Capture the cell that displays the provided text and extract its (x, y) central coordinate. 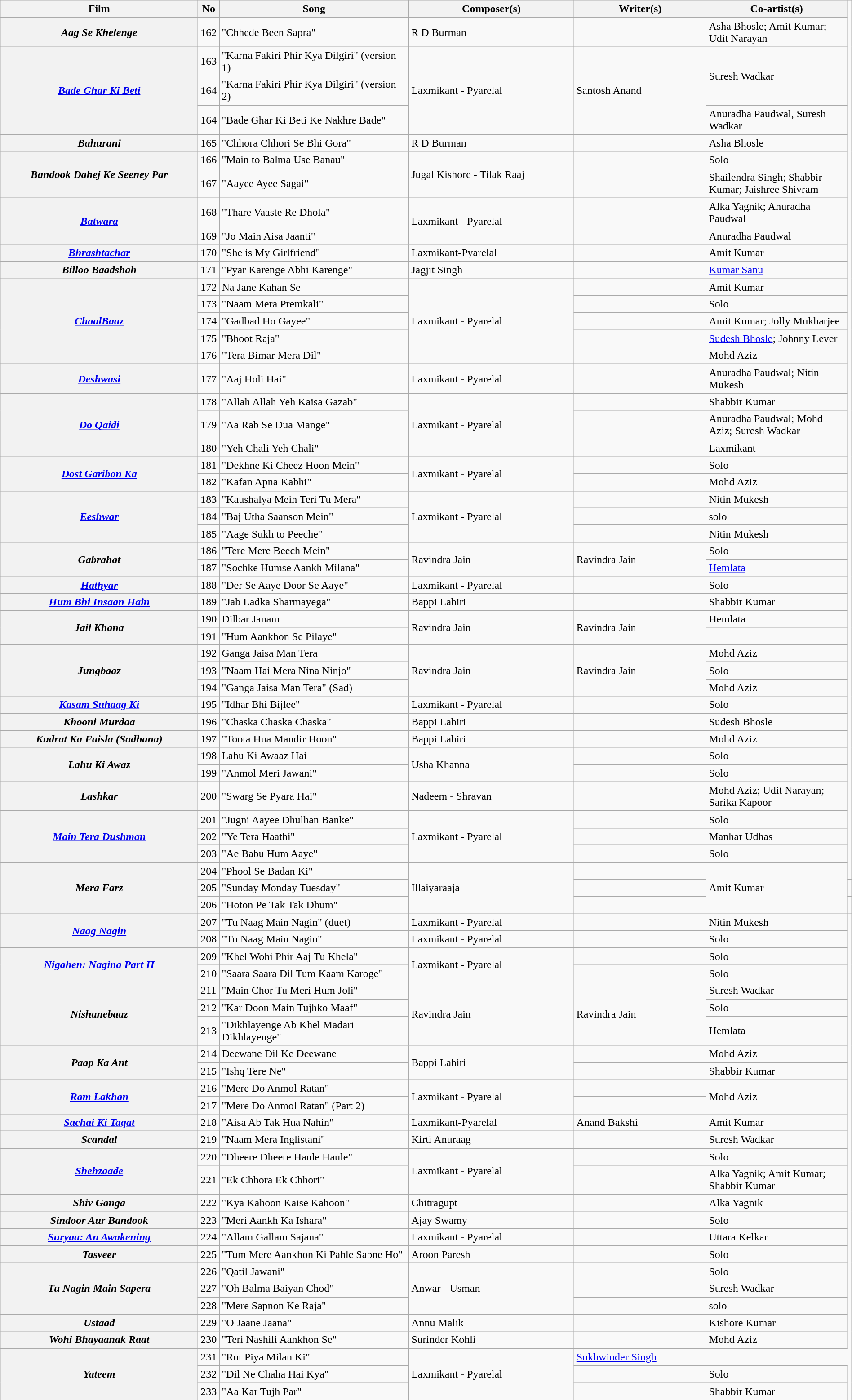
Sudesh Bhosle; Johnny Lever (777, 338)
225 (209, 1254)
Deewane Dil Ke Deewane (314, 1054)
226 (209, 1271)
Hathyar (99, 585)
182 (209, 482)
"Naam Mera Premkali" (314, 304)
Nadeem - Shravan (492, 796)
210 (209, 973)
"Teri Nashili Aankhon Se" (314, 1340)
Yateem (99, 1374)
184 (209, 516)
208 (209, 939)
"Tere Mere Beech Mein" (314, 551)
"Chhede Been Sapra" (314, 32)
"She is My Girlfriend" (314, 253)
"Ek Chhora Ek Chhori" (314, 1180)
189 (209, 602)
Anuradha Paudwal; Nitin Mukesh (777, 378)
207 (209, 922)
209 (209, 956)
Anuradha Paudwal (777, 236)
188 (209, 585)
Jagjit Singh (492, 270)
Asha Bhosle; Amit Kumar; Udit Narayan (777, 32)
"Jo Main Aisa Jaanti" (314, 236)
Usha Khanna (492, 764)
200 (209, 796)
205 (209, 888)
Co-artist(s) (777, 9)
Bade Ghar Ki Beti (99, 91)
Sukhwinder Singh (640, 1357)
"Ishq Tere Ne" (314, 1071)
Asha Bhosle (777, 143)
162 (209, 32)
180 (209, 448)
198 (209, 756)
Surinder Kohli (492, 1340)
201 (209, 819)
179 (209, 425)
"Mere Do Anmol Ratan" (314, 1088)
169 (209, 236)
202 (209, 836)
"Chaska Chaska Chaska" (314, 722)
"Aayee Ayee Sagai" (314, 183)
"Kaushalya Mein Teri Tu Mera" (314, 499)
"Saara Saara Dil Tum Kaam Karoge" (314, 973)
Lashkar (99, 796)
174 (209, 321)
227 (209, 1289)
"Ye Tera Haathi" (314, 836)
166 (209, 160)
Hum Bhi Insaan Hain (99, 602)
"Kar Doon Main Tujhko Maaf" (314, 1008)
Laxmikant (777, 448)
"Aa Rab Se Dua Mange" (314, 425)
190 (209, 619)
Bandook Dahej Ke Seeney Par (99, 174)
"Yeh Chali Yeh Chali" (314, 448)
"Allah Allah Yeh Kaisa Gazab" (314, 402)
196 (209, 722)
Kirti Anuraag (492, 1139)
Khooni Murdaa (99, 722)
221 (209, 1180)
"Sochke Humse Aankh Milana" (314, 568)
Jugal Kishore - Tilak Raaj (492, 174)
Scandal (99, 1139)
"Aa Kar Tujh Par" (314, 1391)
186 (209, 551)
"Chhora Chhori Se Bhi Gora" (314, 143)
Lahu Ki Awaz (99, 764)
"Hum Aankhon Se Pilaye" (314, 636)
"Naam Mera Inglistani" (314, 1139)
Suryaa: An Awakening (99, 1237)
203 (209, 853)
Nigahen: Nagina Part II (99, 965)
215 (209, 1071)
Dost Garibon Ka (99, 474)
Do Qaidi (99, 425)
"Meri Aankh Ka Ishara" (314, 1220)
Anuradha Paudwal, Suresh Wadkar (777, 120)
178 (209, 402)
197 (209, 739)
Lahu Ki Awaaz Hai (314, 756)
Alka Yagnik; Amit Kumar; Shabbir Kumar (777, 1180)
181 (209, 465)
Eeshwar (99, 516)
"Der Se Aaye Door Se Aaye" (314, 585)
"Bhoot Raja" (314, 338)
204 (209, 871)
218 (209, 1122)
"Tum Mere Aankhon Ki Pahle Sapne Ho" (314, 1254)
"Hoton Pe Tak Tak Dhum" (314, 905)
"Main to Balma Use Banau" (314, 160)
Shailendra Singh; Shabbir Kumar; Jaishree Shivram (777, 183)
206 (209, 905)
168 (209, 212)
213 (209, 1031)
Mohd Aziz; Udit Narayan; Sarika Kapoor (777, 796)
"Aaj Holi Hai" (314, 378)
Sudesh Bhosle (777, 722)
Batwara (99, 221)
232 (209, 1374)
"Toota Hua Mandir Hoon" (314, 739)
"Pyar Karenge Abhi Karenge" (314, 270)
Kasam Suhaag Ki (99, 705)
Na Jane Kahan Se (314, 287)
229 (209, 1323)
"Ganga Jaisa Man Tera" (Sad) (314, 688)
No (209, 9)
172 (209, 287)
"Swarg Se Pyara Hai" (314, 796)
"Karna Fakiri Phir Kya Dilgiri" (version 1) (314, 61)
"Rut Piya Milan Ki" (314, 1357)
"Phool Se Badan Ki" (314, 871)
Billoo Baadshah (99, 270)
Alka Yagnik; Anuradha Paudwal (777, 212)
Writer(s) (640, 9)
Anwar - Usman (492, 1289)
"Aisa Ab Tak Hua Nahin" (314, 1122)
"Mere Sapnon Ke Raja" (314, 1306)
Sindoor Aur Bandook (99, 1220)
Song (314, 9)
"Jugni Aayee Dhulhan Banke" (314, 819)
Alka Yagnik (777, 1203)
170 (209, 253)
219 (209, 1139)
216 (209, 1088)
"Mere Do Anmol Ratan" (Part 2) (314, 1105)
Gabrahat (99, 559)
185 (209, 533)
Mera Farz (99, 888)
212 (209, 1008)
211 (209, 991)
Ganga Jaisa Man Tera (314, 653)
"Allam Gallam Sajana" (314, 1237)
"Aage Sukh to Peeche" (314, 533)
175 (209, 338)
Illaiyaraaja (492, 888)
Shehzaade (99, 1171)
228 (209, 1306)
Amit Kumar; Jolly Mukharjee (777, 321)
Composer(s) (492, 9)
177 (209, 378)
"Khel Wohi Phir Aaj Tu Khela" (314, 956)
231 (209, 1357)
165 (209, 143)
Chitragupt (492, 1203)
193 (209, 671)
"Sunday Monday Tuesday" (314, 888)
187 (209, 568)
Ram Lakhan (99, 1097)
"Jab Ladka Sharmayega" (314, 602)
Deshwasi (99, 378)
"Oh Balma Baiyan Chod" (314, 1289)
173 (209, 304)
"Main Chor Tu Meri Hum Joli" (314, 991)
Nishanebaaz (99, 1014)
214 (209, 1054)
Naag Nagin (99, 931)
195 (209, 705)
Main Tera Dushman (99, 836)
Kudrat Ka Faisla (Sadhana) (99, 739)
Ustaad (99, 1323)
Santosh Anand (640, 91)
223 (209, 1220)
"Kafan Apna Kabhi" (314, 482)
167 (209, 183)
"Idhar Bhi Bijlee" (314, 705)
"Qatil Jawani" (314, 1271)
Ajay Swamy (492, 1220)
222 (209, 1203)
192 (209, 653)
"Dil Ne Chaha Hai Kya" (314, 1374)
Tasveer (99, 1254)
"Tu Naag Main Nagin" (314, 939)
"Karna Fakiri Phir Kya Dilgiri" (version 2) (314, 91)
"Tu Naag Main Nagin" (duet) (314, 922)
194 (209, 688)
"O Jaane Jaana" (314, 1323)
Jail Khana (99, 628)
199 (209, 773)
163 (209, 61)
"Baj Utha Saanson Mein" (314, 516)
Wohi Bhayaanak Raat (99, 1340)
"Tera Bimar Mera Dil" (314, 356)
ChaalBaaz (99, 321)
220 (209, 1156)
233 (209, 1391)
217 (209, 1105)
Film (99, 9)
Uttara Kelkar (777, 1237)
191 (209, 636)
"Dheere Dheere Haule Haule" (314, 1156)
Anuradha Paudwal; Mohd Aziz; Suresh Wadkar (777, 425)
176 (209, 356)
Bhrashtachar (99, 253)
"Kya Kahoon Kaise Kahoon" (314, 1203)
"Dikhlayenge Ab Khel Madari Dikhlayenge" (314, 1031)
171 (209, 270)
Kumar Sanu (777, 270)
Dilbar Janam (314, 619)
Aag Se Khelenge (99, 32)
Aroon Paresh (492, 1254)
Sachai Ki Taqat (99, 1122)
"Ae Babu Hum Aaye" (314, 853)
Tu Nagin Main Sapera (99, 1289)
230 (209, 1340)
"Naam Hai Mera Nina Ninjo" (314, 671)
Jungbaaz (99, 671)
"Thare Vaaste Re Dhola" (314, 212)
Bahurani (99, 143)
"Anmol Meri Jawani" (314, 773)
183 (209, 499)
Shiv Ganga (99, 1203)
Kishore Kumar (777, 1323)
"Dekhne Ki Cheez Hoon Mein" (314, 465)
Annu Malik (492, 1323)
Anand Bakshi (640, 1122)
"Gadbad Ho Gayee" (314, 321)
224 (209, 1237)
Manhar Udhas (777, 836)
Paap Ka Ant (99, 1062)
"Bade Ghar Ki Beti Ke Nakhre Bade" (314, 120)
